For the text-containing cell, return its midpoint in (x, y) coordinate format. 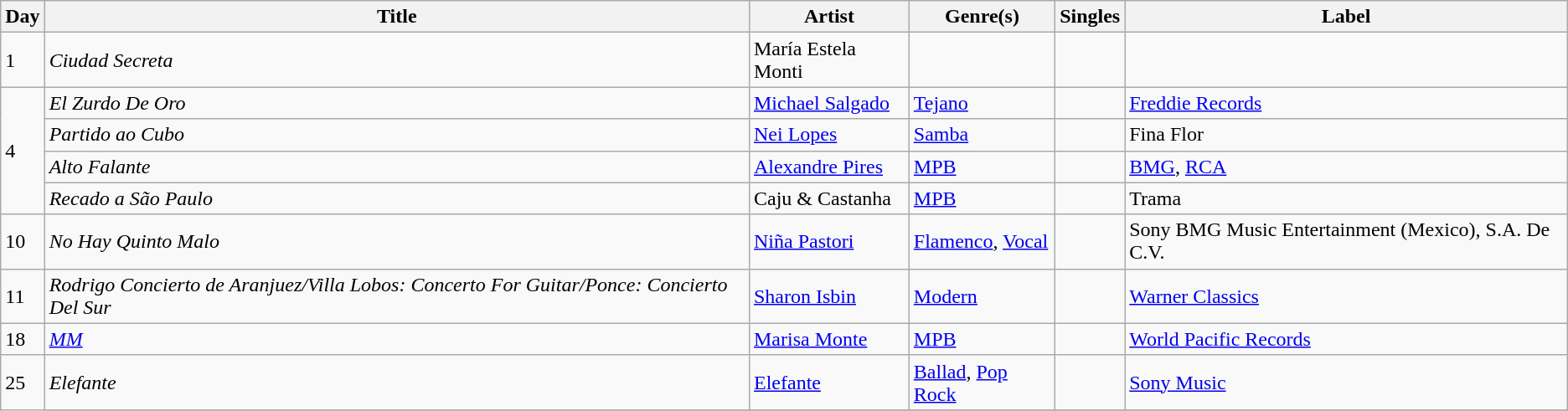
Caju & Castanha (829, 198)
Trama (1347, 198)
Singles (1091, 17)
World Pacific Records (1347, 339)
Sharon Isbin (829, 296)
Recado a São Paulo (397, 198)
4 (23, 151)
Nei Lopes (829, 135)
Partido ao Cubo (397, 135)
1 (23, 60)
25 (23, 382)
Label (1347, 17)
Title (397, 17)
Marisa Monte (829, 339)
El Zurdo De Oro (397, 103)
Modern (982, 296)
Warner Classics (1347, 296)
Genre(s) (982, 17)
Michael Salgado (829, 103)
Sony Music (1347, 382)
Day (23, 17)
MM (397, 339)
Samba (982, 135)
Fina Flor (1347, 135)
Freddie Records (1347, 103)
Ballad, Pop Rock (982, 382)
18 (23, 339)
Ciudad Secreta (397, 60)
Niña Pastori (829, 241)
Alexandre Pires (829, 167)
BMG, RCA (1347, 167)
Sony BMG Music Entertainment (Mexico), S.A. De C.V. (1347, 241)
11 (23, 296)
No Hay Quinto Malo (397, 241)
Rodrigo Concierto de Aranjuez/Villa Lobos: Concerto For Guitar/Ponce: Concierto Del Sur (397, 296)
Alto Falante (397, 167)
Artist (829, 17)
Tejano (982, 103)
Flamenco, Vocal (982, 241)
10 (23, 241)
María Estela Monti (829, 60)
